Return (x, y) of the center of cell containing provided text 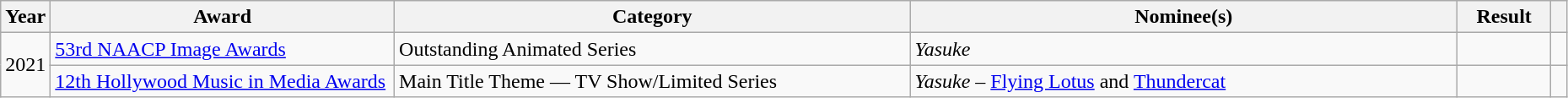
Result (1503, 17)
12th Hollywood Music in Media Awards (223, 81)
Yasuke – Flying Lotus and Thundercat (1183, 81)
Nominee(s) (1183, 17)
53rd NAACP Image Awards (223, 49)
Outstanding Animated Series (653, 49)
2021 (25, 65)
Main Title Theme — TV Show/Limited Series (653, 81)
Year (25, 17)
Award (223, 17)
Yasuke (1183, 49)
Category (653, 17)
